Determine the [X, Y] coordinate at the center of the cell enclosing the given text.  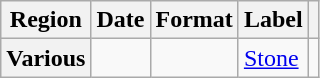
Format [194, 20]
Various [46, 58]
Stone [273, 58]
Date [120, 20]
Label [273, 20]
Region [46, 20]
